Scan for the cell matching the given text and deliver its [X, Y] coordinate at center. 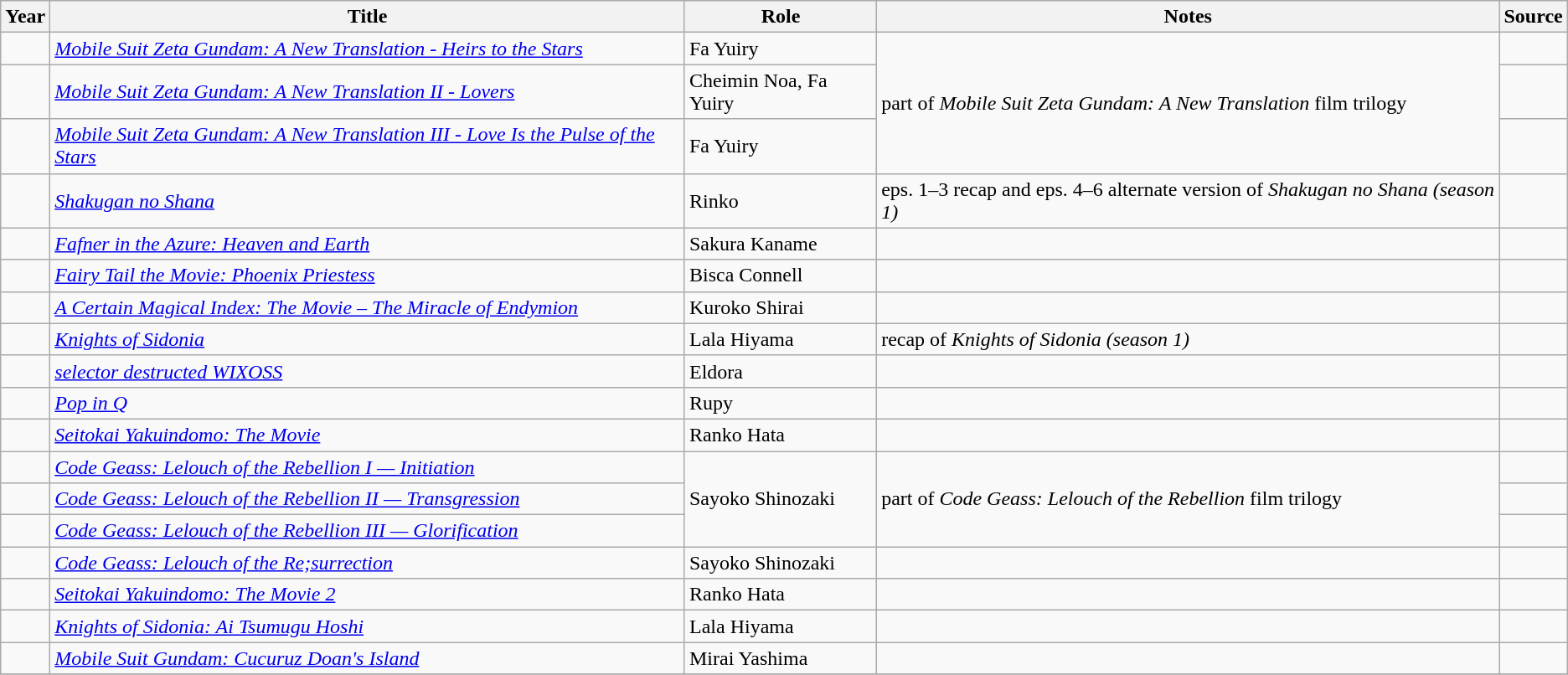
Code Geass: Lelouch of the Rebellion II — Transgression [368, 499]
Mobile Suit Zeta Gundam: A New Translation - Heirs to the Stars [368, 49]
Knights of Sidonia: Ai Tsumugu Hoshi [368, 626]
Rupy [781, 403]
Code Geass: Lelouch of the Rebellion I — Initiation [368, 466]
selector destructed WIXOSS [368, 371]
Seitokai Yakuindomo: The Movie 2 [368, 595]
Shakugan no Shana [368, 201]
eps. 1–3 recap and eps. 4–6 alternate version of Shakugan no Shana (season 1) [1188, 201]
Title [368, 17]
Kuroko Shirai [781, 307]
Fafner in the Azure: Heaven and Earth [368, 244]
Cheimin Noa, Fa Yuiry [781, 92]
Mobile Suit Gundam: Cucuruz Doan's Island [368, 658]
Notes [1188, 17]
Pop in Q [368, 403]
Bisca Connell [781, 276]
Eldora [781, 371]
Sakura Kaname [781, 244]
Knights of Sidonia [368, 339]
Mobile Suit Zeta Gundam: A New Translation II - Lovers [368, 92]
Fairy Tail the Movie: Phoenix Priestess [368, 276]
Role [781, 17]
Mirai Yashima [781, 658]
A Certain Magical Index: The Movie – The Miracle of Endymion [368, 307]
Code Geass: Lelouch of the Re;surrection [368, 563]
part of Code Geass: Lelouch of the Rebellion film trilogy [1188, 498]
recap of Knights of Sidonia (season 1) [1188, 339]
Year [25, 17]
Rinko [781, 201]
Source [1533, 17]
Code Geass: Lelouch of the Rebellion III — Glorification [368, 531]
Seitokai Yakuindomo: The Movie [368, 435]
Mobile Suit Zeta Gundam: A New Translation III - Love Is the Pulse of the Stars [368, 146]
part of Mobile Suit Zeta Gundam: A New Translation film trilogy [1188, 103]
